Extract the (x, y) coordinate from the center of the cell holding the provided text.  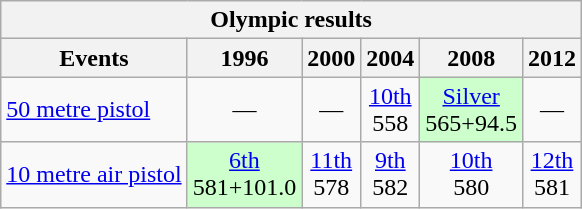
1996 (244, 58)
50 metre pistol (94, 110)
12th581 (552, 174)
Events (94, 58)
6th581+101.0 (244, 174)
Silver565+94.5 (472, 110)
2008 (472, 58)
2012 (552, 58)
Olympic results (292, 20)
11th578 (332, 174)
9th582 (390, 174)
10 metre air pistol (94, 174)
10th580 (472, 174)
2004 (390, 58)
10th558 (390, 110)
2000 (332, 58)
